Extract the [x, y] coordinate from the center of the cell holding the provided text.  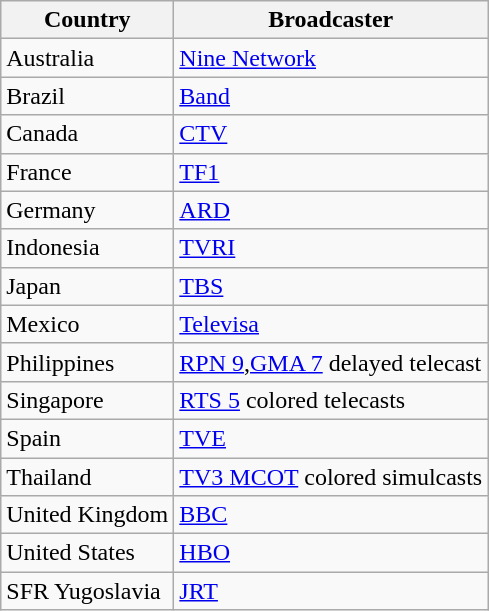
HBO [331, 553]
France [88, 172]
TVE [331, 438]
BBC [331, 515]
Australia [88, 58]
Spain [88, 438]
TF1 [331, 172]
United Kingdom [88, 515]
SFR Yugoslavia [88, 591]
Band [331, 96]
TVRI [331, 248]
Singapore [88, 400]
Canada [88, 134]
CTV [331, 134]
Germany [88, 210]
Nine Network [331, 58]
RTS 5 colored telecasts [331, 400]
TV3 MCOT colored simulcasts [331, 477]
JRT [331, 591]
United States [88, 553]
Japan [88, 286]
Country [88, 20]
Thailand [88, 477]
RPN 9,GMA 7 delayed telecast [331, 362]
TBS [331, 286]
Mexico [88, 324]
Indonesia [88, 248]
Broadcaster [331, 20]
ARD [331, 210]
Philippines [88, 362]
Televisa [331, 324]
Brazil [88, 96]
